Provide the (x, y) coordinate of the cell's center where the given text is located.  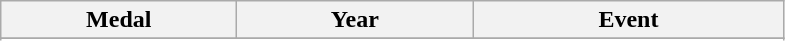
Event (628, 20)
Medal (119, 20)
Year (355, 20)
